Pinpoint the cell where the given text exists, returning its [x, y] midpoint coordinate. 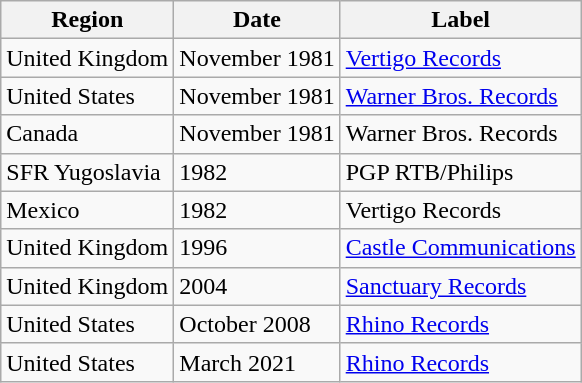
Sanctuary Records [460, 286]
PGP RTB/Philips [460, 172]
Mexico [88, 210]
Region [88, 20]
1996 [257, 248]
Canada [88, 134]
2004 [257, 286]
October 2008 [257, 324]
Castle Communications [460, 248]
Label [460, 20]
SFR Yugoslavia [88, 172]
March 2021 [257, 362]
Date [257, 20]
